Search for the cell housing the specified text and yield its (X, Y) center coordinate. 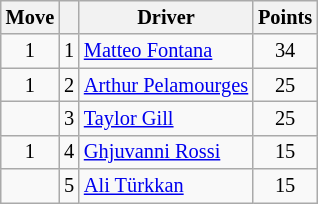
Ghjuvanni Rossi (166, 152)
Points (285, 17)
2 (69, 85)
Arthur Pelamourges (166, 85)
Move (30, 17)
34 (285, 51)
Driver (166, 17)
4 (69, 152)
Ali Türkkan (166, 186)
Taylor Gill (166, 118)
3 (69, 118)
5 (69, 186)
Matteo Fontana (166, 51)
